Return (x, y) of the center of cell containing provided text 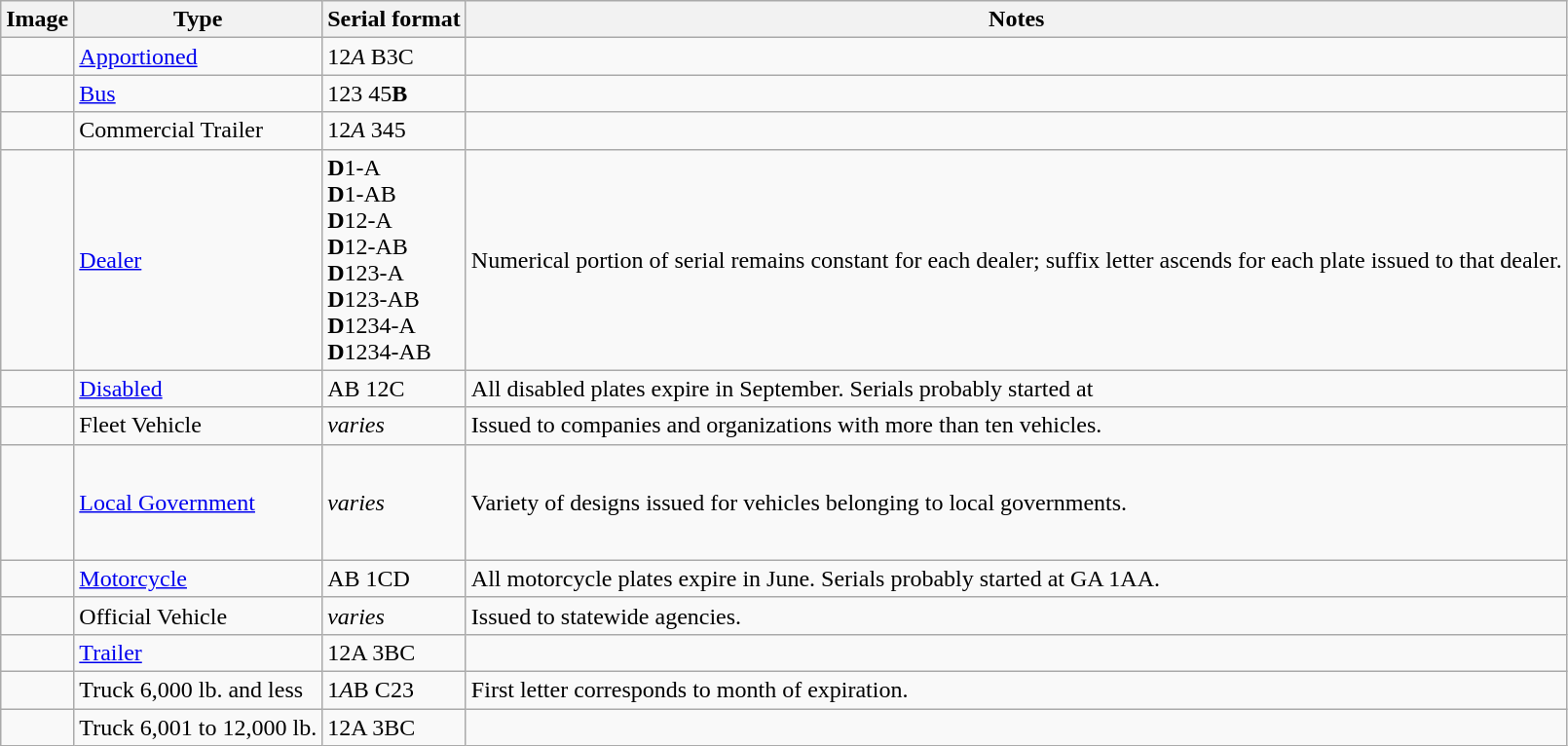
All disabled plates expire in September. Serials probably started at (1017, 389)
Issued to companies and organizations with more than ten vehicles. (1017, 426)
Issued to statewide agencies. (1017, 615)
Image (37, 19)
Dealer (199, 259)
Trailer (199, 653)
Type (199, 19)
Official Vehicle (199, 615)
12A 345 (394, 131)
Serial format (394, 19)
Commercial Trailer (199, 131)
D1-AD1-ABD12-AD12-ABD123-AD123-ABD1234-AD1234-AB (394, 259)
Truck 6,001 to 12,000 lb. (199, 727)
12A B3C (394, 56)
AB 12C (394, 389)
123 45B (394, 93)
Truck 6,000 lb. and less (199, 690)
Fleet Vehicle (199, 426)
Variety of designs issued for vehicles belonging to local governments. (1017, 503)
Bus (199, 93)
Motorcycle (199, 578)
1AB C23 (394, 690)
AB 1CD (394, 578)
Numerical portion of serial remains constant for each dealer; suffix letter ascends for each plate issued to that dealer. (1017, 259)
Local Government (199, 503)
Notes (1017, 19)
First letter corresponds to month of expiration. (1017, 690)
All motorcycle plates expire in June. Serials probably started at GA 1AA. (1017, 578)
Apportioned (199, 56)
Disabled (199, 389)
